Search for the cell housing the specified text and yield its (x, y) center coordinate. 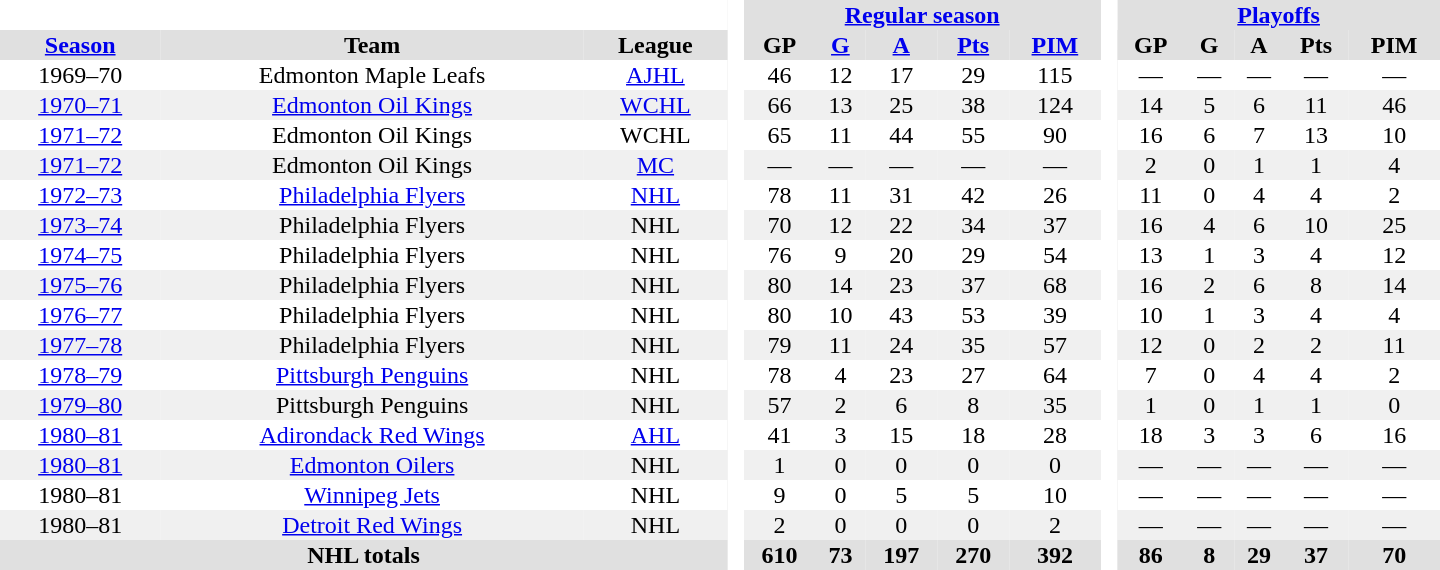
1974–75 (80, 255)
392 (1055, 555)
1979–80 (80, 405)
NHL totals (364, 555)
MC (656, 165)
39 (1055, 315)
League (656, 45)
41 (780, 435)
Playoffs (1278, 15)
124 (1055, 105)
1975–76 (80, 285)
Edmonton Oilers (372, 465)
64 (1055, 375)
28 (1055, 435)
79 (780, 345)
44 (901, 135)
54 (1055, 255)
31 (901, 195)
Season (80, 45)
20 (901, 255)
270 (973, 555)
42 (973, 195)
610 (780, 555)
22 (901, 225)
65 (780, 135)
53 (973, 315)
27 (973, 375)
Edmonton Maple Leafs (372, 75)
1977–78 (80, 345)
1976–77 (80, 315)
34 (973, 225)
73 (841, 555)
43 (901, 315)
Regular season (922, 15)
115 (1055, 75)
1970–71 (80, 105)
76 (780, 255)
Adirondack Red Wings (372, 435)
38 (973, 105)
17 (901, 75)
1969–70 (80, 75)
26 (1055, 195)
90 (1055, 135)
Team (372, 45)
1978–79 (80, 375)
1972–73 (80, 195)
AJHL (656, 75)
Detroit Red Wings (372, 525)
86 (1150, 555)
Winnipeg Jets (372, 495)
55 (973, 135)
AHL (656, 435)
197 (901, 555)
68 (1055, 285)
66 (780, 105)
1973–74 (80, 225)
24 (901, 345)
15 (901, 435)
